Output the [X, Y] coordinate of the center of the cell containing the given text.  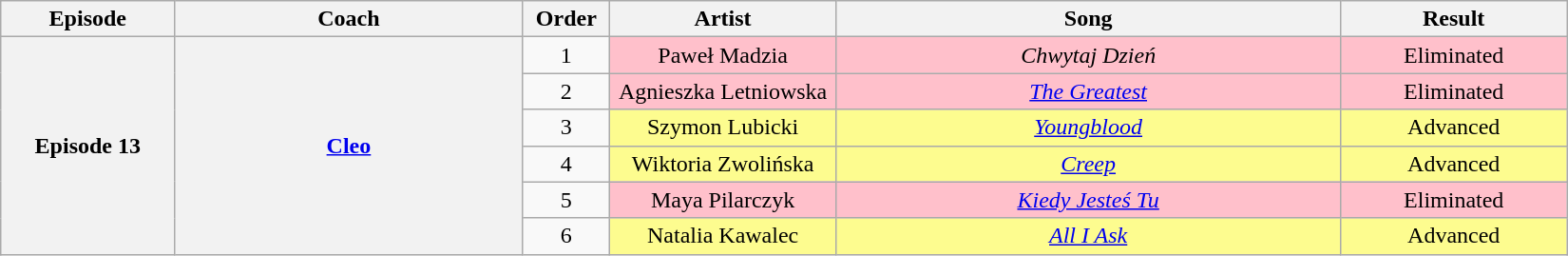
4 [566, 164]
Szymon Lubicki [723, 128]
Natalia Kawalec [723, 236]
Artist [723, 19]
All I Ask [1089, 236]
Song [1089, 19]
Wiktoria Zwolińska [723, 164]
2 [566, 91]
Episode 13 [87, 146]
Creep [1089, 164]
Episode [87, 19]
Maya Pilarczyk [723, 200]
Paweł Madzia [723, 55]
Kiedy Jesteś Tu [1089, 200]
1 [566, 55]
Agnieszka Letniowska [723, 91]
Youngblood [1089, 128]
3 [566, 128]
Order [566, 19]
5 [566, 200]
The Greatest [1089, 91]
Chwytaj Dzień [1089, 55]
6 [566, 236]
Cleo [349, 146]
Result [1454, 19]
Coach [349, 19]
